Search for the cell housing the specified text and yield its [X, Y] center coordinate. 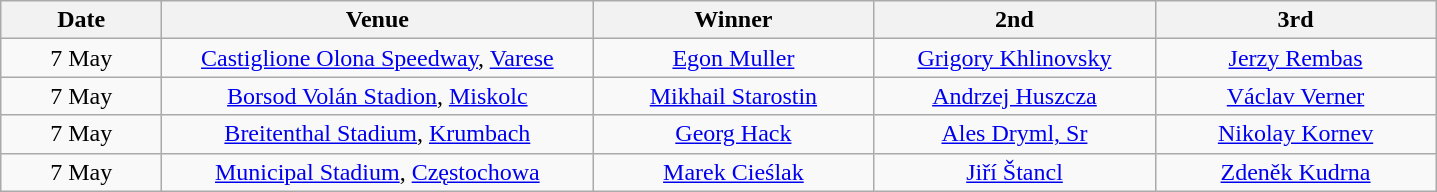
Václav Verner [1296, 96]
Jerzy Rembas [1296, 58]
Egon Muller [734, 58]
2nd [1014, 20]
Marek Cieślak [734, 172]
Date [82, 20]
Municipal Stadium, Częstochowa [378, 172]
Nikolay Kornev [1296, 134]
Andrzej Huszcza [1014, 96]
Jiří Štancl [1014, 172]
Venue [378, 20]
Georg Hack [734, 134]
Castiglione Olona Speedway, Varese [378, 58]
Mikhail Starostin [734, 96]
Ales Dryml, Sr [1014, 134]
Borsod Volán Stadion, Miskolc [378, 96]
Breitenthal Stadium, Krumbach [378, 134]
Grigory Khlinovsky [1014, 58]
Zdeněk Kudrna [1296, 172]
Winner [734, 20]
3rd [1296, 20]
